For the text-containing cell, return its midpoint in (x, y) coordinate format. 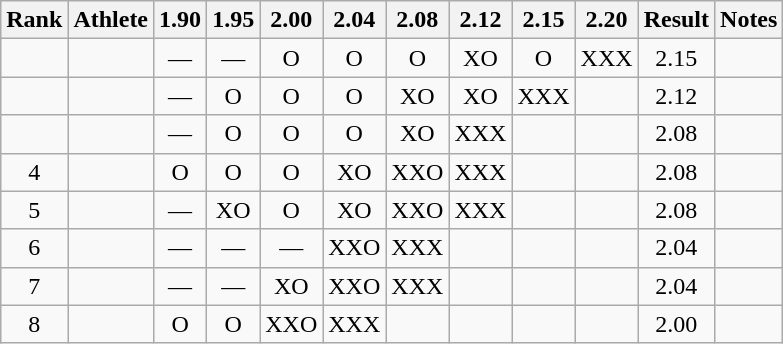
1.90 (180, 20)
Athlete (111, 20)
6 (34, 248)
4 (34, 172)
Rank (34, 20)
Result (676, 20)
8 (34, 324)
Notes (749, 20)
5 (34, 210)
7 (34, 286)
2.20 (606, 20)
1.95 (234, 20)
